Identify which cell holds the provided text, then report its [x, y] central coordinate. 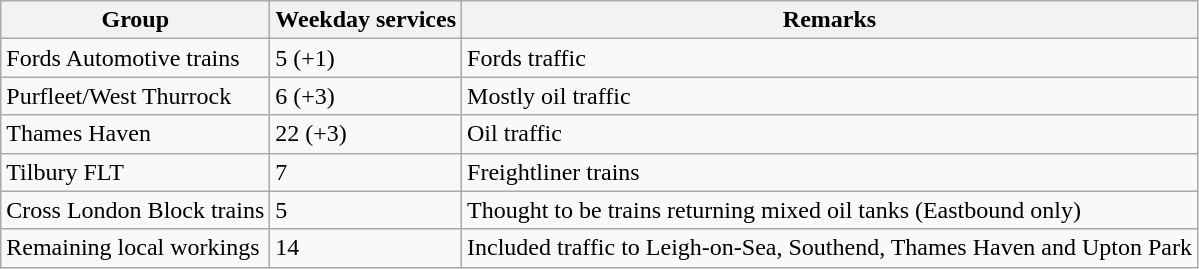
Purfleet/West Thurrock [136, 96]
Mostly oil traffic [830, 96]
5 (+1) [366, 58]
Remarks [830, 20]
Included traffic to Leigh-on-Sea, Southend, Thames Haven and Upton Park [830, 248]
14 [366, 248]
Cross London Block trains [136, 210]
Group [136, 20]
Thames Haven [136, 134]
Thought to be trains returning mixed oil tanks (Eastbound only) [830, 210]
Freightliner trains [830, 172]
Oil traffic [830, 134]
22 (+3) [366, 134]
6 (+3) [366, 96]
7 [366, 172]
5 [366, 210]
Remaining local workings [136, 248]
Tilbury FLT [136, 172]
Fords traffic [830, 58]
Fords Automotive trains [136, 58]
Weekday services [366, 20]
